From the cell containing the given text, extract its center point as (X, Y) coordinate. 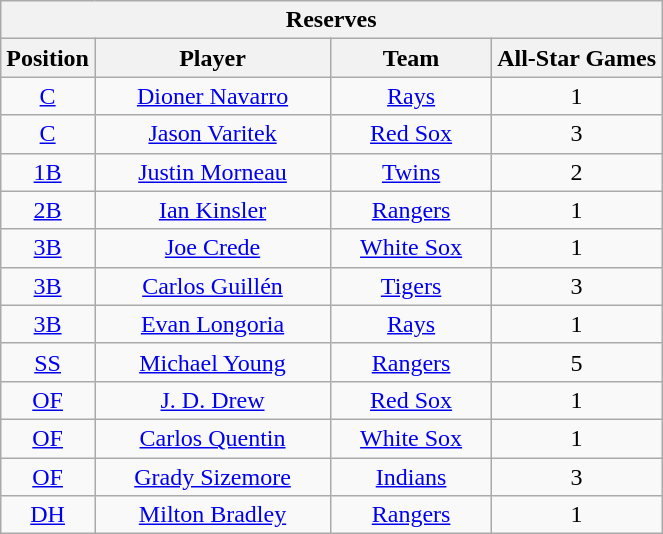
Dioner Navarro (212, 96)
Reserves (332, 20)
Milton Bradley (212, 515)
2 (577, 172)
Joe Crede (212, 248)
Carlos Quentin (212, 438)
J. D. Drew (212, 400)
Ian Kinsler (212, 210)
Indians (412, 477)
Position (48, 58)
Grady Sizemore (212, 477)
Tigers (412, 286)
Carlos Guillén (212, 286)
2B (48, 210)
5 (577, 362)
1B (48, 172)
Justin Morneau (212, 172)
All-Star Games (577, 58)
Michael Young (212, 362)
DH (48, 515)
Player (212, 58)
Evan Longoria (212, 324)
Twins (412, 172)
Team (412, 58)
Jason Varitek (212, 134)
SS (48, 362)
